Scan for the cell matching the given text and deliver its (x, y) coordinate at center. 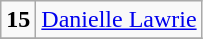
15 (18, 20)
Danielle Lawrie (119, 20)
